Capture the cell that displays the provided text and extract its [X, Y] central coordinate. 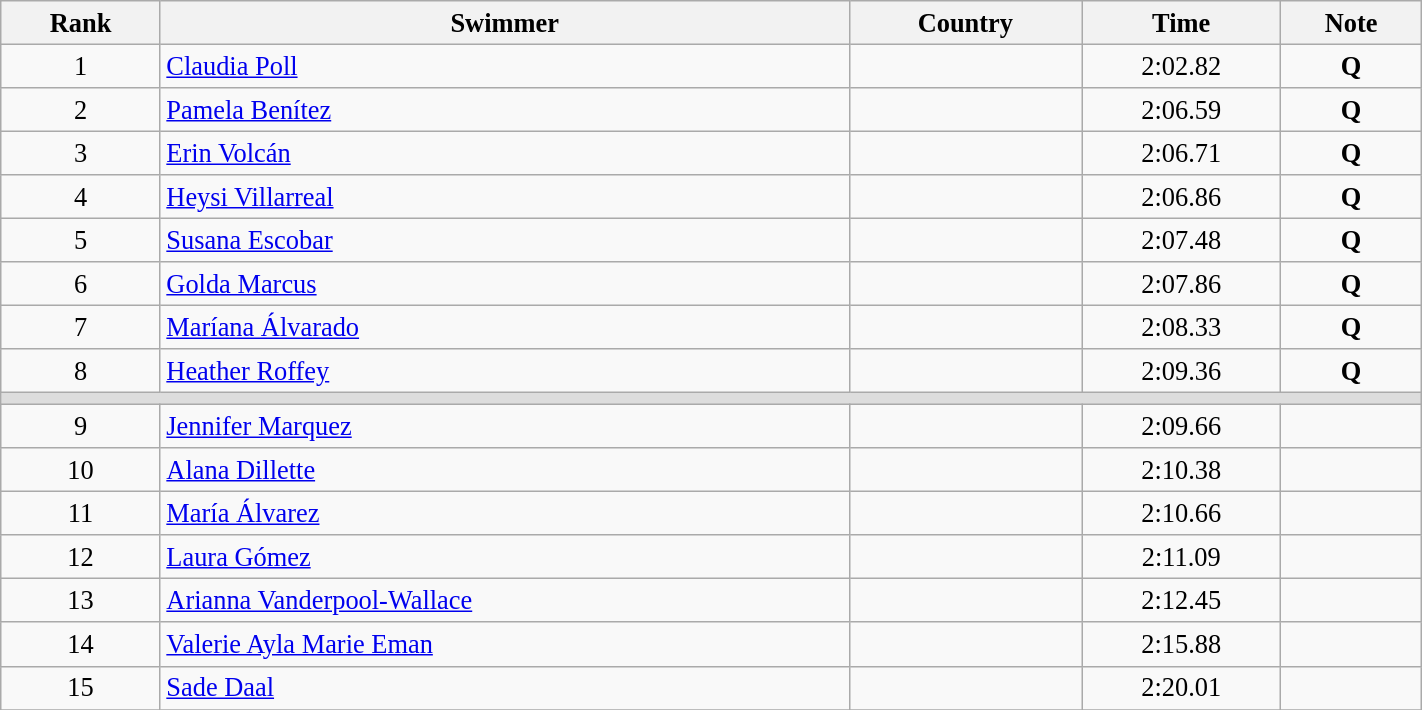
2:15.88 [1182, 644]
2:09.36 [1182, 371]
12 [81, 557]
Heysi Villarreal [504, 197]
2:12.45 [1182, 600]
Time [1182, 22]
Valerie Ayla Marie Eman [504, 644]
15 [81, 688]
Laura Gómez [504, 557]
Swimmer [504, 22]
13 [81, 600]
2:06.59 [1182, 109]
7 [81, 327]
Claudia Poll [504, 66]
2:10.66 [1182, 513]
8 [81, 371]
Golda Marcus [504, 284]
9 [81, 426]
5 [81, 240]
2:07.48 [1182, 240]
10 [81, 470]
2 [81, 109]
Maríana Álvarado [504, 327]
Alana Dillette [504, 470]
2:09.66 [1182, 426]
Heather Roffey [504, 371]
Susana Escobar [504, 240]
Note [1351, 22]
2:10.38 [1182, 470]
2:08.33 [1182, 327]
2:07.86 [1182, 284]
2:02.82 [1182, 66]
1 [81, 66]
Sade Daal [504, 688]
María Álvarez [504, 513]
Country [966, 22]
Rank [81, 22]
Arianna Vanderpool-Wallace [504, 600]
2:11.09 [1182, 557]
2:06.86 [1182, 197]
2:20.01 [1182, 688]
Erin Volcán [504, 153]
14 [81, 644]
2:06.71 [1182, 153]
Jennifer Marquez [504, 426]
6 [81, 284]
4 [81, 197]
3 [81, 153]
11 [81, 513]
Pamela Benítez [504, 109]
